Capture the cell that displays the provided text and extract its [X, Y] central coordinate. 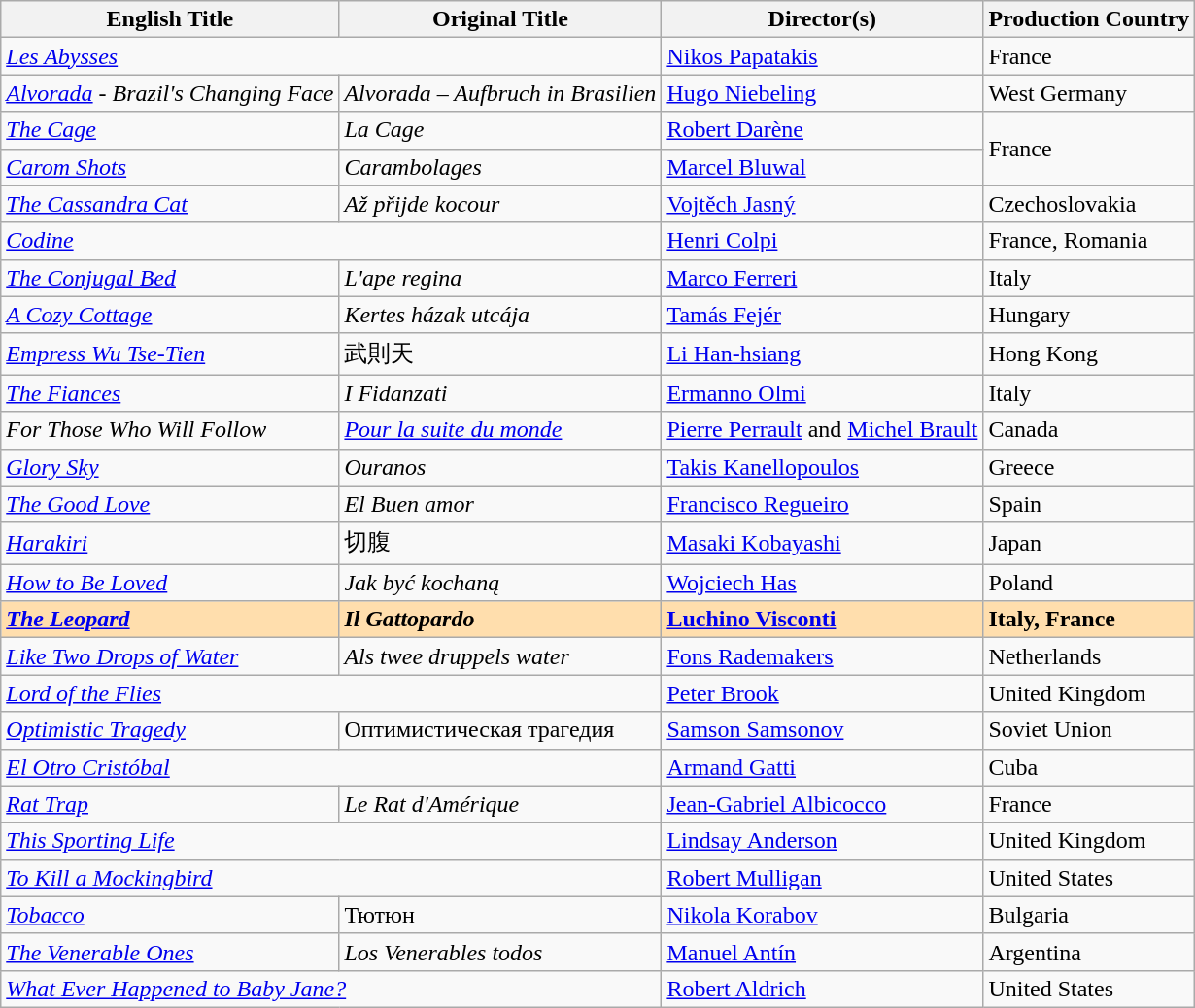
武則天 [500, 353]
Glory Sky [170, 467]
Jak być kochaną [500, 583]
Canada [1089, 430]
The Leopard [170, 620]
Vojtěch Jasný [822, 204]
Original Title [500, 19]
Оптимистическая трагедия [500, 730]
Like Two Drops of Water [170, 656]
Takis Kanellopoulos [822, 467]
The Good Love [170, 504]
Production Country [1089, 19]
Až přijde kocour [500, 204]
Rat Trap [170, 804]
Armand Gatti [822, 767]
To Kill a Mockingbird [331, 878]
Robert Mulligan [822, 878]
Hong Kong [1089, 353]
Marcel Bluwal [822, 167]
Henri Colpi [822, 241]
Czechoslovakia [1089, 204]
Hugo Niebeling [822, 93]
Argentina [1089, 952]
Fons Rademakers [822, 656]
Robert Darène [822, 130]
Alvorada – Aufbruch in Brasilien [500, 93]
Hungary [1089, 315]
Poland [1089, 583]
Spain [1089, 504]
Wojciech Has [822, 583]
Tobacco [170, 915]
Nikos Papatakis [822, 56]
El Buen amor [500, 504]
Los Venerables todos [500, 952]
Li Han-hsiang [822, 353]
Francisco Regueiro [822, 504]
Les Abysses [331, 56]
L'ape regina [500, 278]
Тютюн [500, 915]
切腹 [500, 544]
Empress Wu Tse-Tien [170, 353]
La Cage [500, 130]
Manuel Antín [822, 952]
A Cozy Cottage [170, 315]
Bulgaria [1089, 915]
Codine [331, 241]
Soviet Union [1089, 730]
What Ever Happened to Baby Jane? [331, 989]
Il Gattopardo [500, 620]
Lindsay Anderson [822, 841]
West Germany [1089, 93]
How to Be Loved [170, 583]
This Sporting Life [331, 841]
Italy, France [1089, 620]
Director(s) [822, 19]
The Cassandra Cat [170, 204]
France, Romania [1089, 241]
Kertes házak utcája [500, 315]
The Venerable Ones [170, 952]
English Title [170, 19]
Carom Shots [170, 167]
Ouranos [500, 467]
Tamás Fejér [822, 315]
The Conjugal Bed [170, 278]
Carambolages [500, 167]
Jean-Gabriel Albicocco [822, 804]
Pour la suite du monde [500, 430]
I Fidanzati [500, 393]
The Cage [170, 130]
Japan [1089, 544]
Pierre Perrault and Michel Brault [822, 430]
Luchino Visconti [822, 620]
El Otro Cristóbal [331, 767]
Robert Aldrich [822, 989]
Masaki Kobayashi [822, 544]
Cuba [1089, 767]
Ermanno Olmi [822, 393]
Nikola Korabov [822, 915]
Optimistic Tragedy [170, 730]
Lord of the Flies [331, 693]
Netherlands [1089, 656]
Harakiri [170, 544]
Peter Brook [822, 693]
Samson Samsonov [822, 730]
Als twee druppels water [500, 656]
Le Rat d'Amérique [500, 804]
For Those Who Will Follow [170, 430]
Alvorada - Brazil's Changing Face [170, 93]
Marco Ferreri [822, 278]
Greece [1089, 467]
The Fiances [170, 393]
